Locate the cell with the specified text and output its (x, y) center coordinate. 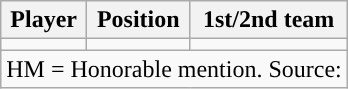
Position (139, 20)
Player (44, 20)
HM = Honorable mention. Source: (174, 69)
1st/2nd team (268, 20)
